Pinpoint the cell where the given text exists, returning its [X, Y] midpoint coordinate. 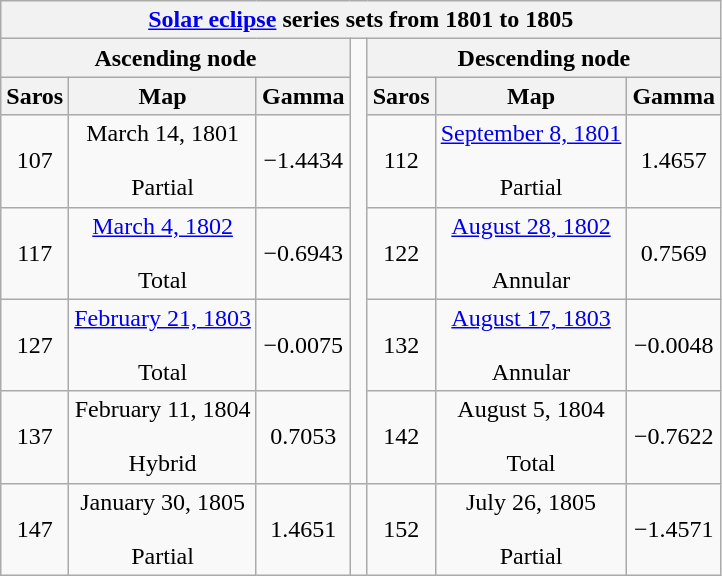
132 [401, 345]
August 5, 1804Total [531, 437]
September 8, 1801Partial [531, 161]
152 [401, 529]
−1.4571 [674, 529]
142 [401, 437]
107 [35, 161]
122 [401, 253]
March 14, 1801Partial [163, 161]
February 11, 1804Hybrid [163, 437]
−1.4434 [303, 161]
−0.6943 [303, 253]
1.4651 [303, 529]
Ascending node [176, 58]
August 28, 1802Annular [531, 253]
1.4657 [674, 161]
127 [35, 345]
0.7053 [303, 437]
0.7569 [674, 253]
March 4, 1802Total [163, 253]
Solar eclipse series sets from 1801 to 1805 [361, 20]
112 [401, 161]
January 30, 1805Partial [163, 529]
137 [35, 437]
July 26, 1805Partial [531, 529]
−0.7622 [674, 437]
August 17, 1803Annular [531, 345]
117 [35, 253]
−0.0048 [674, 345]
147 [35, 529]
−0.0075 [303, 345]
Descending node [544, 58]
February 21, 1803Total [163, 345]
